Identify which cell holds the provided text, then report its (x, y) central coordinate. 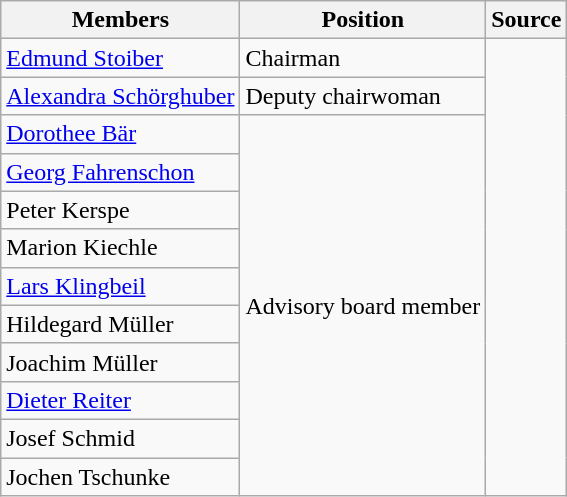
Peter Kerspe (120, 210)
Alexandra Schörghuber (120, 96)
Lars Klingbeil (120, 286)
Position (363, 20)
Dorothee Bär (120, 134)
Source (526, 20)
Joachim Müller (120, 362)
Advisory board member (363, 306)
Chairman (363, 58)
Hildegard Müller (120, 324)
Georg Fahrenschon (120, 172)
Deputy chairwoman (363, 96)
Marion Kiechle (120, 248)
Edmund Stoiber (120, 58)
Members (120, 20)
Dieter Reiter (120, 400)
Jochen Tschunke (120, 477)
Josef Schmid (120, 438)
